Identify which cell holds the provided text, then report its (X, Y) central coordinate. 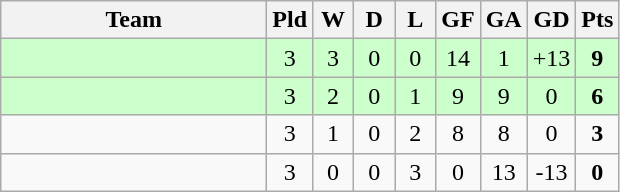
Pts (598, 20)
-13 (552, 172)
GD (552, 20)
6 (598, 96)
14 (458, 58)
Pld (290, 20)
D (374, 20)
GF (458, 20)
+13 (552, 58)
GA (504, 20)
13 (504, 172)
W (334, 20)
Team (134, 20)
L (416, 20)
